For the text-containing cell, return its midpoint in (x, y) coordinate format. 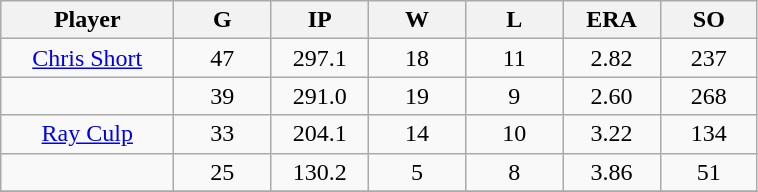
SO (708, 20)
2.82 (612, 58)
39 (222, 96)
Player (88, 20)
297.1 (320, 58)
10 (514, 134)
3.22 (612, 134)
51 (708, 172)
25 (222, 172)
291.0 (320, 96)
14 (416, 134)
237 (708, 58)
134 (708, 134)
G (222, 20)
33 (222, 134)
IP (320, 20)
Chris Short (88, 58)
9 (514, 96)
3.86 (612, 172)
L (514, 20)
47 (222, 58)
ERA (612, 20)
204.1 (320, 134)
Ray Culp (88, 134)
2.60 (612, 96)
130.2 (320, 172)
8 (514, 172)
11 (514, 58)
268 (708, 96)
19 (416, 96)
5 (416, 172)
W (416, 20)
18 (416, 58)
